Provide the (x, y) coordinate of the cell's center where the given text is located.  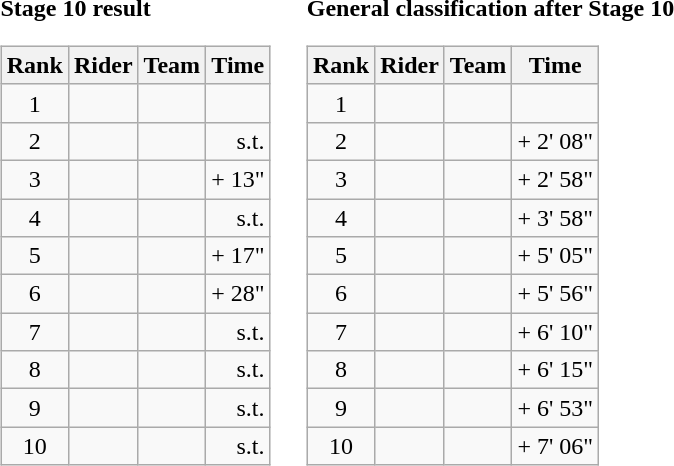
+ 13" (238, 179)
+ 3' 58" (556, 217)
+ 6' 15" (556, 370)
+ 2' 58" (556, 179)
+ 28" (238, 294)
+ 6' 53" (556, 408)
+ 7' 06" (556, 446)
+ 5' 56" (556, 294)
+ 6' 10" (556, 332)
+ 17" (238, 256)
+ 2' 08" (556, 141)
+ 5' 05" (556, 256)
